Locate the cell with the specified text and output its (x, y) center coordinate. 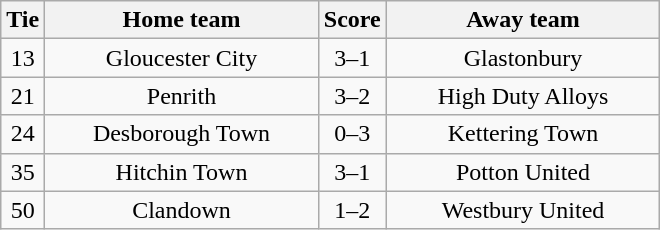
Home team (182, 20)
High Duty Alloys (523, 96)
Penrith (182, 96)
35 (23, 172)
Score (352, 20)
Westbury United (523, 210)
Tie (23, 20)
Potton United (523, 172)
3–2 (352, 96)
13 (23, 58)
21 (23, 96)
1–2 (352, 210)
Gloucester City (182, 58)
Away team (523, 20)
50 (23, 210)
Hitchin Town (182, 172)
Clandown (182, 210)
Desborough Town (182, 134)
0–3 (352, 134)
Kettering Town (523, 134)
24 (23, 134)
Glastonbury (523, 58)
